Determine the [x, y] coordinate at the center of the cell enclosing the given text.  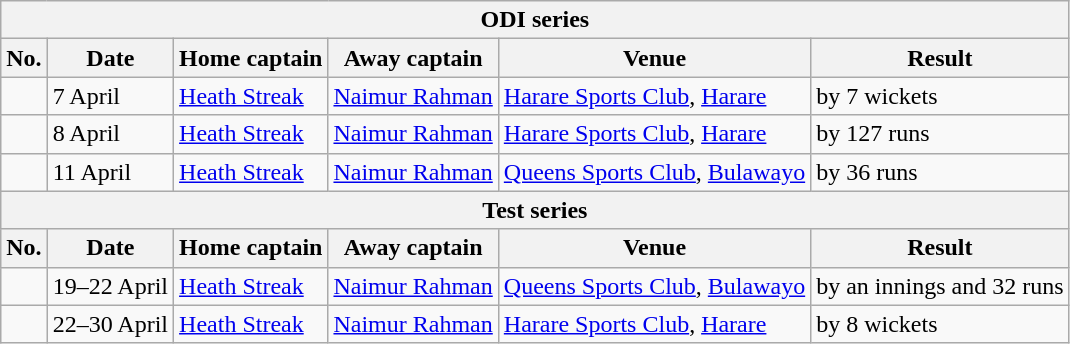
ODI series [535, 20]
8 April [110, 134]
Test series [535, 210]
11 April [110, 172]
by an innings and 32 runs [940, 286]
by 127 runs [940, 134]
by 8 wickets [940, 324]
7 April [110, 96]
22–30 April [110, 324]
19–22 April [110, 286]
by 36 runs [940, 172]
by 7 wickets [940, 96]
